For the text-containing cell, return its midpoint in [X, Y] coordinate format. 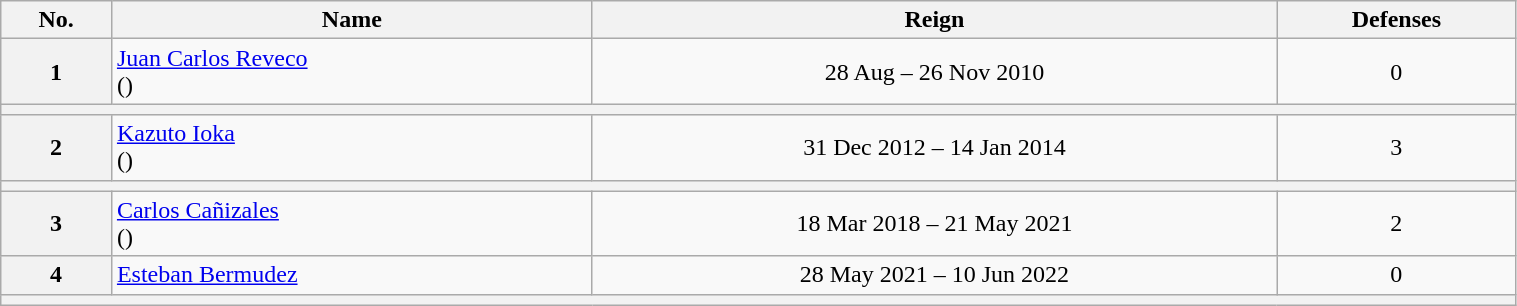
Defenses [1396, 20]
18 Mar 2018 – 21 May 2021 [934, 224]
Juan Carlos Reveco() [352, 72]
Kazuto Ioka() [352, 148]
31 Dec 2012 – 14 Jan 2014 [934, 148]
1 [56, 72]
Carlos Cañizales() [352, 224]
Name [352, 20]
Esteban Bermudez [352, 275]
No. [56, 20]
4 [56, 275]
28 May 2021 – 10 Jun 2022 [934, 275]
28 Aug – 26 Nov 2010 [934, 72]
Reign [934, 20]
